Search for the cell housing the specified text and yield its [x, y] center coordinate. 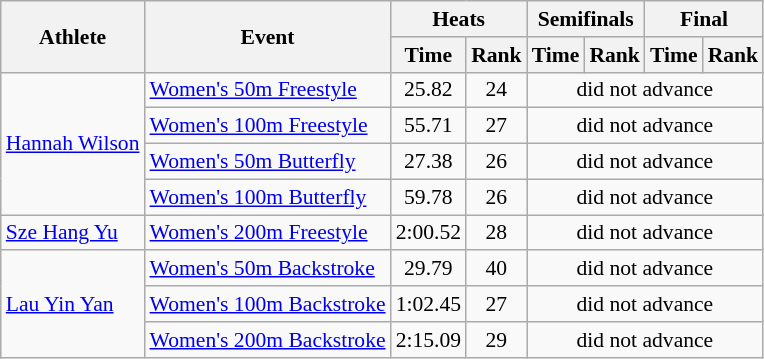
Women's 200m Backstroke [268, 340]
27.38 [428, 162]
40 [496, 269]
2:00.52 [428, 233]
Sze Hang Yu [73, 233]
1:02.45 [428, 304]
Semifinals [586, 19]
25.82 [428, 90]
Final [704, 19]
Women's 100m Freestyle [268, 126]
Lau Yin Yan [73, 304]
Athlete [73, 36]
Women's 200m Freestyle [268, 233]
Hannah Wilson [73, 143]
Heats [459, 19]
28 [496, 233]
59.78 [428, 197]
Women's 100m Backstroke [268, 304]
55.71 [428, 126]
Event [268, 36]
Women's 100m Butterfly [268, 197]
Women's 50m Freestyle [268, 90]
2:15.09 [428, 340]
29 [496, 340]
Women's 50m Backstroke [268, 269]
Women's 50m Butterfly [268, 162]
24 [496, 90]
29.79 [428, 269]
